Provide the [x, y] coordinate of the cell's center where the given text is located.  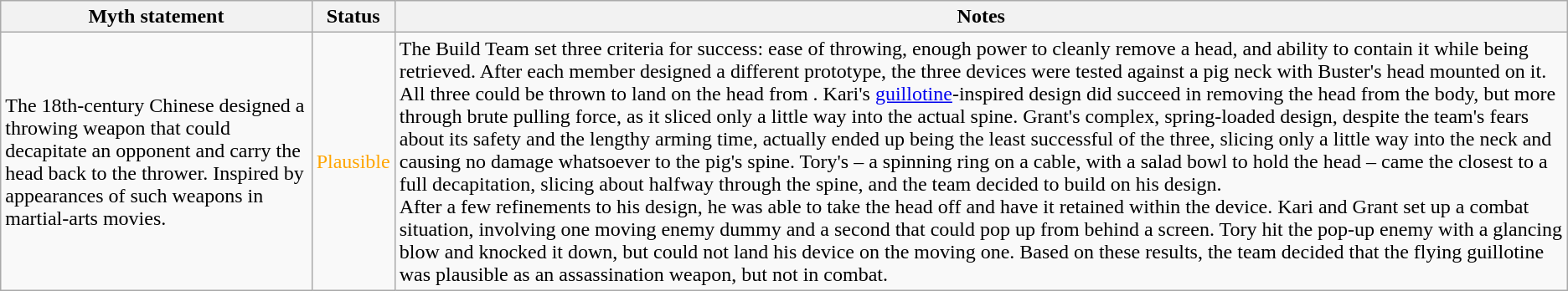
Plausible [353, 161]
Status [353, 17]
Myth statement [156, 17]
Notes [981, 17]
